Extract the [x, y] coordinate from the center of the cell holding the provided text.  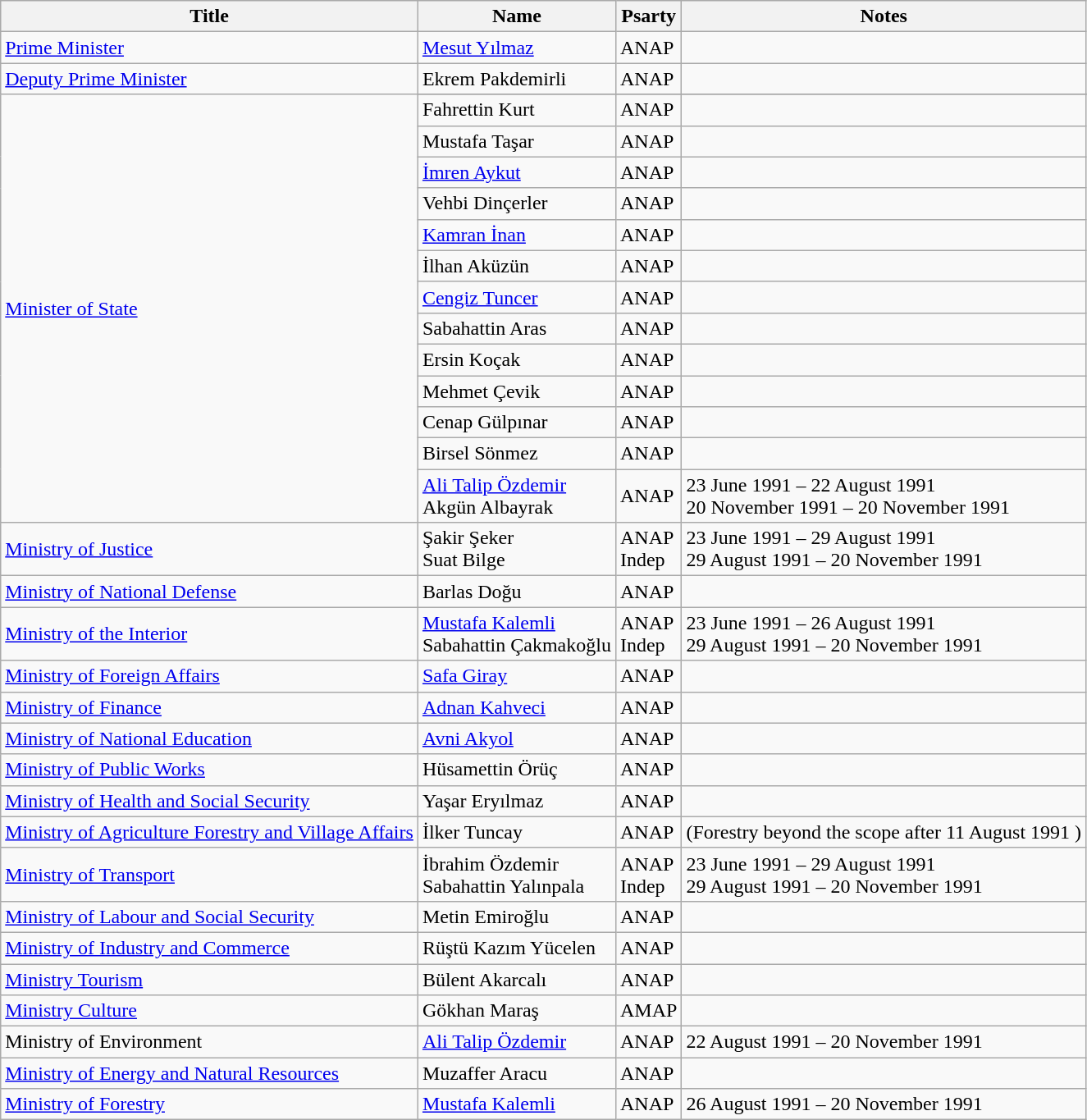
Cenap Gülpınar [517, 423]
Mustafa KalemliSabahattin Çakmakoğlu [517, 633]
Muzaffer Aracu [517, 1073]
Ministry of Foreign Affairs [210, 676]
Fahrettin Kurt [517, 110]
Ministry of Public Works [210, 770]
Mustafa Kalemli [517, 1104]
Şakir ŞekerSuat Bilge [517, 550]
Name [517, 16]
Barlas Doğu [517, 592]
Ministry of National Education [210, 738]
Prime Minister [210, 48]
(Forestry beyond the scope after 11 August 1991 ) [884, 832]
Ministry of Agriculture Forestry and Village Affairs [210, 832]
Rüştü Kazım Yücelen [517, 948]
Psarty [648, 16]
Ersin Koçak [517, 359]
AMAP [648, 1011]
Ministry of Finance [210, 707]
22 August 1991 – 20 November 1991 [884, 1042]
Kamran İnan [517, 235]
Safa Giray [517, 676]
Bülent Akarcalı [517, 979]
Vehbi Dinçerler [517, 203]
Deputy Prime Minister [210, 79]
İbrahim ÖzdemirSabahattin Yalınpala [517, 875]
Ministry of Forestry [210, 1104]
Hüsamettin Örüç [517, 770]
Mehmet Çevik [517, 391]
Ali Talip Özdemir [517, 1042]
Adnan Kahveci [517, 707]
Ministry of Transport [210, 875]
Metin Emiroğlu [517, 917]
Ali Talip Özdemir Akgün Albayrak [517, 496]
Birsel Sönmez [517, 454]
Ministry of Industry and Commerce [210, 948]
Yaşar Eryılmaz [517, 801]
Notes [884, 16]
Minister of State [210, 309]
Avni Akyol [517, 738]
Gökhan Maraş [517, 1011]
Ministry Tourism [210, 979]
Ministry of Environment [210, 1042]
İlker Tuncay [517, 832]
Ekrem Pakdemirli [517, 79]
23 June 1991 – 26 August 1991 29 August 1991 – 20 November 1991 [884, 633]
Mesut Yılmaz [517, 48]
Cengiz Tuncer [517, 297]
Ministry of the Interior [210, 633]
Ministry Culture [210, 1011]
Title [210, 16]
Ministry of Energy and Natural Resources [210, 1073]
İlhan Aküzün [517, 266]
26 August 1991 – 20 November 1991 [884, 1104]
Ministry of National Defense [210, 592]
Ministry of Justice [210, 550]
23 June 1991 – 22 August 199120 November 1991 – 20 November 1991 [884, 496]
Ministry of Labour and Social Security [210, 917]
Sabahattin Aras [517, 328]
Mustafa Taşar [517, 141]
İmren Aykut [517, 172]
Ministry of Health and Social Security [210, 801]
